From the cell containing the given text, extract its center point as [X, Y] coordinate. 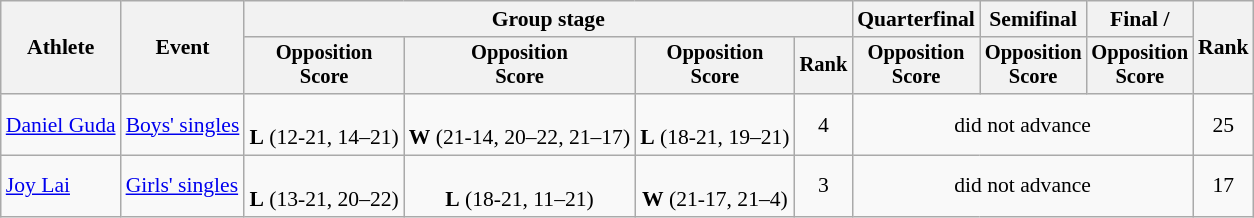
17 [1224, 186]
Daniel Guda [61, 124]
Boys' singles [183, 124]
4 [824, 124]
25 [1224, 124]
W (21-17, 21–4) [714, 186]
L (12-21, 14–21) [324, 124]
L (18-21, 11–21) [520, 186]
3 [824, 186]
Final / [1140, 19]
Joy Lai [61, 186]
L (13-21, 20–22) [324, 186]
Event [183, 48]
Group stage [548, 19]
Athlete [61, 48]
Girls' singles [183, 186]
W (21-14, 20–22, 21–17) [520, 124]
Semifinal [1034, 19]
L (18-21, 19–21) [714, 124]
Quarterfinal [916, 19]
